Locate the cell with the specified text and output its (x, y) center coordinate. 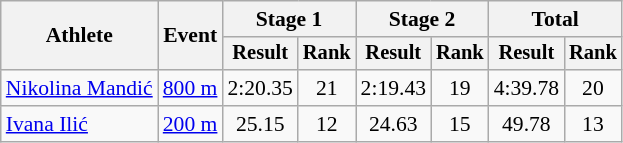
2:19.43 (394, 88)
200 m (190, 124)
15 (460, 124)
49.78 (526, 124)
800 m (190, 88)
Stage 1 (288, 19)
19 (460, 88)
Event (190, 36)
Athlete (80, 36)
2:20.35 (260, 88)
20 (593, 88)
13 (593, 124)
21 (327, 88)
Ivana Ilić (80, 124)
24.63 (394, 124)
Total (556, 19)
Nikolina Mandić (80, 88)
4:39.78 (526, 88)
Stage 2 (422, 19)
25.15 (260, 124)
12 (327, 124)
